Provide the (X, Y) coordinate of the cell's center where the given text is located.  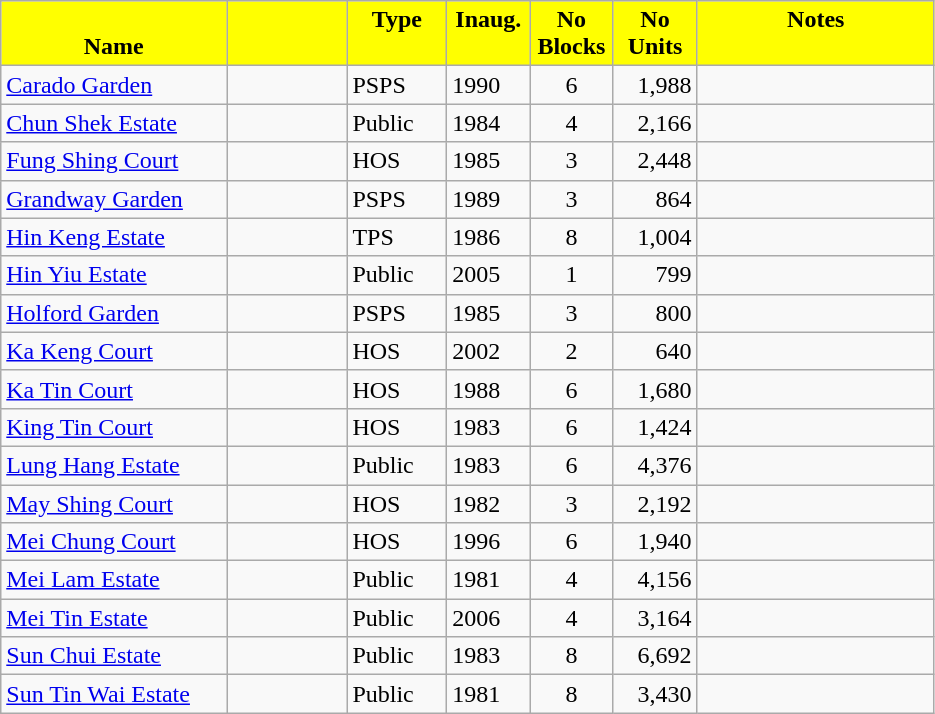
6,692 (655, 656)
1,004 (655, 237)
TPS (397, 237)
Sun Chui Estate (114, 656)
1 (572, 275)
No Blocks (572, 34)
2006 (488, 618)
Lung Hang Estate (114, 465)
800 (655, 313)
Chun Shek Estate (114, 123)
1,988 (655, 85)
1,940 (655, 542)
1,424 (655, 427)
864 (655, 199)
Carado Garden (114, 85)
2002 (488, 351)
Ka Keng Court (114, 351)
1,680 (655, 389)
2 (572, 351)
May Shing Court (114, 503)
640 (655, 351)
Fung Shing Court (114, 161)
Hin Yiu Estate (114, 275)
Hin Keng Estate (114, 237)
1986 (488, 237)
1988 (488, 389)
Holford Garden (114, 313)
3,430 (655, 694)
4,376 (655, 465)
Type (397, 34)
Grandway Garden (114, 199)
1984 (488, 123)
Notes (816, 34)
Mei Chung Court (114, 542)
Mei Lam Estate (114, 580)
1989 (488, 199)
2005 (488, 275)
2,448 (655, 161)
Ka Tin Court (114, 389)
2,192 (655, 503)
3,164 (655, 618)
No Units (655, 34)
Mei Tin Estate (114, 618)
799 (655, 275)
Name (114, 34)
2,166 (655, 123)
Sun Tin Wai Estate (114, 694)
1996 (488, 542)
4,156 (655, 580)
King Tin Court (114, 427)
1990 (488, 85)
1982 (488, 503)
Inaug. (488, 34)
